Scan for the cell matching the given text and deliver its [X, Y] coordinate at center. 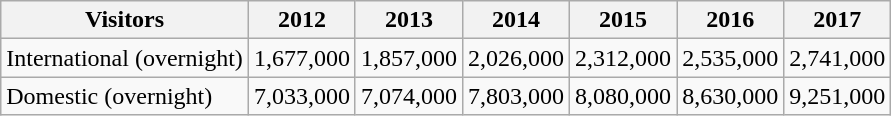
2013 [408, 20]
2015 [624, 20]
8,080,000 [624, 96]
2,312,000 [624, 58]
2017 [838, 20]
1,857,000 [408, 58]
7,033,000 [302, 96]
2014 [516, 20]
2016 [730, 20]
9,251,000 [838, 96]
7,074,000 [408, 96]
2,535,000 [730, 58]
2012 [302, 20]
2,026,000 [516, 58]
Domestic (overnight) [125, 96]
International (overnight) [125, 58]
1,677,000 [302, 58]
8,630,000 [730, 96]
2,741,000 [838, 58]
Visitors [125, 20]
7,803,000 [516, 96]
